Detect which cell encompasses the target text, then output its [X, Y] center coordinate. 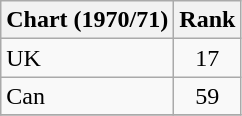
Chart (1970/71) [88, 20]
59 [208, 96]
17 [208, 58]
Rank [208, 20]
Can [88, 96]
UK [88, 58]
